For the text-containing cell, return its midpoint in (X, Y) coordinate format. 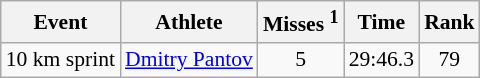
79 (450, 60)
Misses 1 (301, 22)
29:46.3 (382, 60)
Event (60, 22)
Dmitry Pantov (189, 60)
10 km sprint (60, 60)
Rank (450, 22)
Time (382, 22)
Athlete (189, 22)
5 (301, 60)
